Capture the cell that displays the provided text and extract its [X, Y] central coordinate. 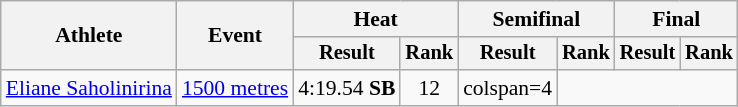
12 [429, 88]
Athlete [89, 36]
Heat [376, 19]
Event [235, 36]
1500 metres [235, 88]
colspan=4 [508, 88]
Final [676, 19]
Eliane Saholinirina [89, 88]
4:19.54 SB [346, 88]
Semifinal [536, 19]
